Detect which cell encompasses the target text, then output its [X, Y] center coordinate. 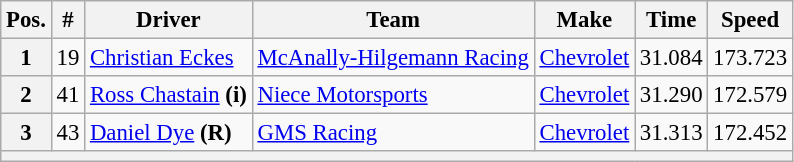
# [68, 20]
Niece Motorsports [393, 95]
31.313 [672, 133]
173.723 [750, 58]
43 [68, 133]
Daniel Dye (R) [169, 133]
GMS Racing [393, 133]
Make [584, 20]
172.452 [750, 133]
31.084 [672, 58]
172.579 [750, 95]
Christian Eckes [169, 58]
Time [672, 20]
19 [68, 58]
31.290 [672, 95]
3 [26, 133]
1 [26, 58]
2 [26, 95]
Pos. [26, 20]
Speed [750, 20]
Team [393, 20]
41 [68, 95]
McAnally-Hilgemann Racing [393, 58]
Ross Chastain (i) [169, 95]
Driver [169, 20]
